Locate the cell with the specified text and output its (X, Y) center coordinate. 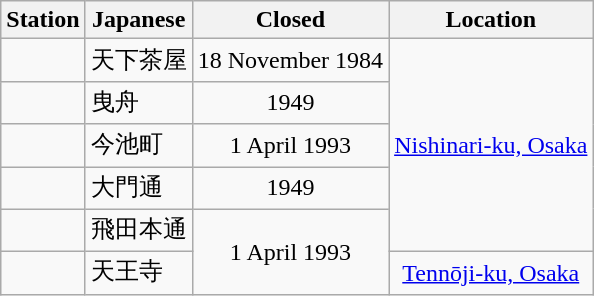
天下茶屋 (138, 60)
Nishinari-ku, Osaka (491, 146)
Station (43, 20)
Location (491, 20)
曳舟 (138, 102)
18 November 1984 (290, 60)
天王寺 (138, 274)
Closed (290, 20)
今池町 (138, 146)
Tennōji-ku, Osaka (491, 274)
大門通 (138, 188)
Japanese (138, 20)
飛田本通 (138, 230)
